Pinpoint the cell where the given text exists, returning its [X, Y] midpoint coordinate. 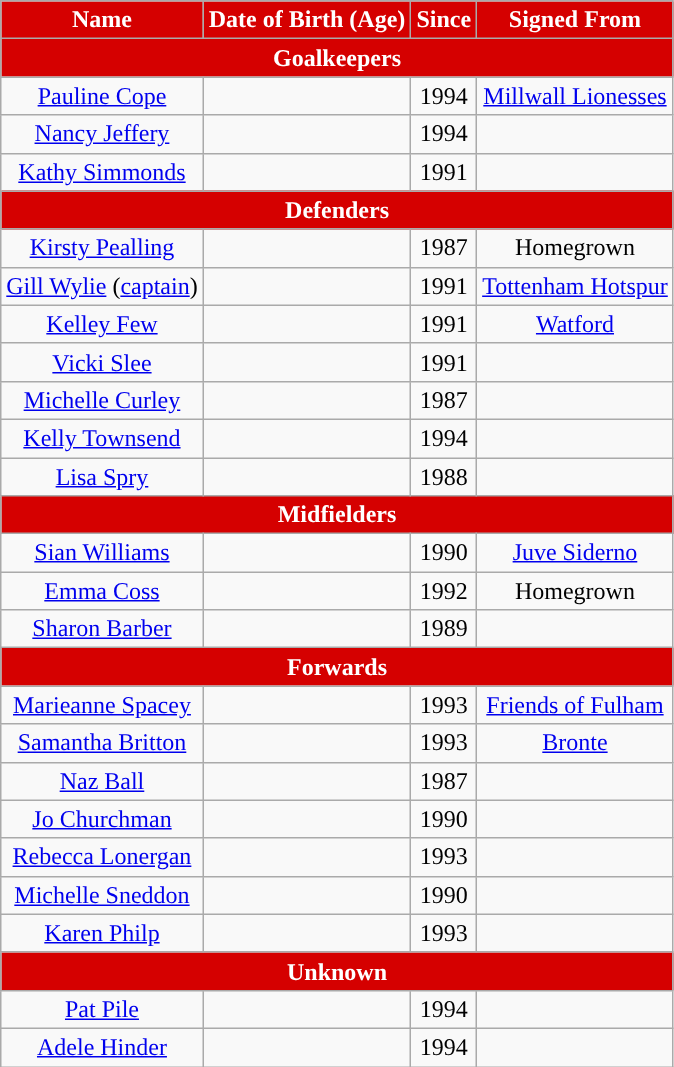
Naz Ball [102, 781]
Sharon Barber [102, 629]
Kelly Townsend [102, 438]
Nancy Jeffery [102, 134]
Goalkeepers [338, 58]
Kirsty Pealling [102, 248]
Friends of Fulham [576, 705]
Since [444, 20]
Midfielders [338, 515]
Sian Williams [102, 553]
Millwall Lionesses [576, 96]
Jo Churchman [102, 819]
Signed From [576, 20]
Lisa Spry [102, 477]
Michelle Sneddon [102, 895]
Marieanne Spacey [102, 705]
Michelle Curley [102, 400]
Pat Pile [102, 1009]
Tottenham Hotspur [576, 286]
Rebecca Lonergan [102, 857]
Kathy Simmonds [102, 172]
Kelley Few [102, 324]
Gill Wylie (captain) [102, 286]
Forwards [338, 667]
Vicki Slee [102, 362]
Name [102, 20]
Samantha Britton [102, 743]
Unknown [338, 971]
Bronte [576, 743]
Karen Philp [102, 933]
Juve Siderno [576, 553]
Defenders [338, 210]
Emma Coss [102, 591]
Date of Birth (Age) [307, 20]
Pauline Cope [102, 96]
1988 [444, 477]
Watford [576, 324]
1989 [444, 629]
Adele Hinder [102, 1047]
1992 [444, 591]
